Find where the given text appears and provide that cell's center as [X, Y] coordinate. 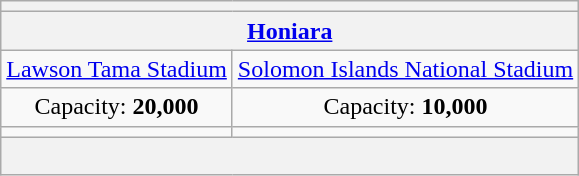
Solomon Islands National Stadium [405, 69]
Lawson Tama Stadium [117, 69]
Honiara [290, 31]
Capacity: 10,000 [405, 107]
Capacity: 20,000 [117, 107]
